Provide the [x, y] coordinate of the cell's center where the given text is located.  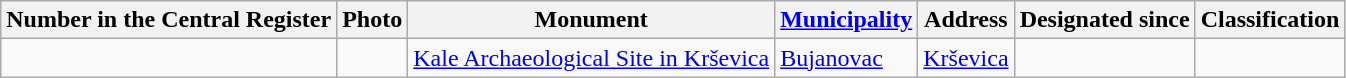
Classification [1270, 20]
Bujanovac [846, 58]
Number in the Central Register [169, 20]
Monument [592, 20]
Krševica [966, 58]
Kale Archaeological Site in Krševica [592, 58]
Municipality [846, 20]
Address [966, 20]
Designated since [1104, 20]
Photo [372, 20]
